Extract the [X, Y] coordinate from the center of the cell holding the provided text.  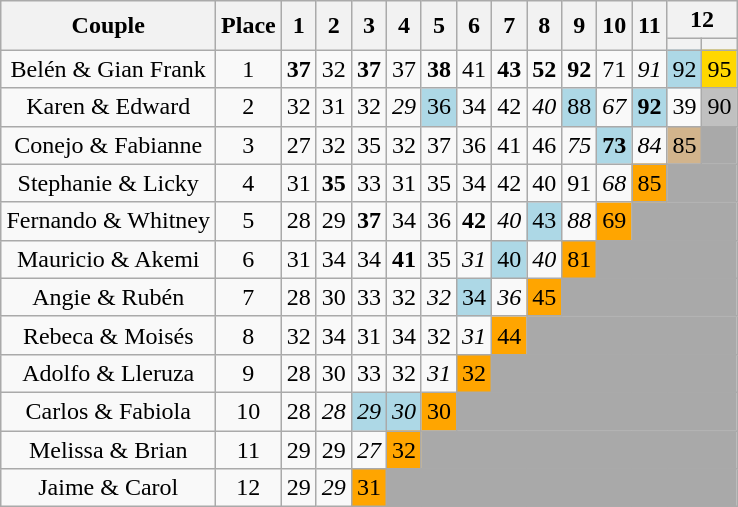
69 [614, 221]
39 [684, 107]
Couple [108, 26]
45 [544, 297]
Melissa & Brian [108, 449]
73 [614, 145]
44 [510, 335]
Place [249, 26]
95 [720, 69]
Angie & Rubén [108, 297]
Conejo & Fabianne [108, 145]
90 [720, 107]
38 [438, 69]
52 [544, 69]
Carlos & Fabiola [108, 411]
Belén & Gian Frank [108, 69]
81 [580, 259]
84 [650, 145]
71 [614, 69]
46 [544, 145]
67 [614, 107]
Rebeca & Moisés [108, 335]
Fernando & Whitney [108, 221]
Karen & Edward [108, 107]
68 [614, 183]
Mauricio & Akemi [108, 259]
Jaime & Carol [108, 488]
Stephanie & Licky [108, 183]
Adolfo & Lleruza [108, 373]
75 [580, 145]
